From the cell containing the given text, extract its center point as [x, y] coordinate. 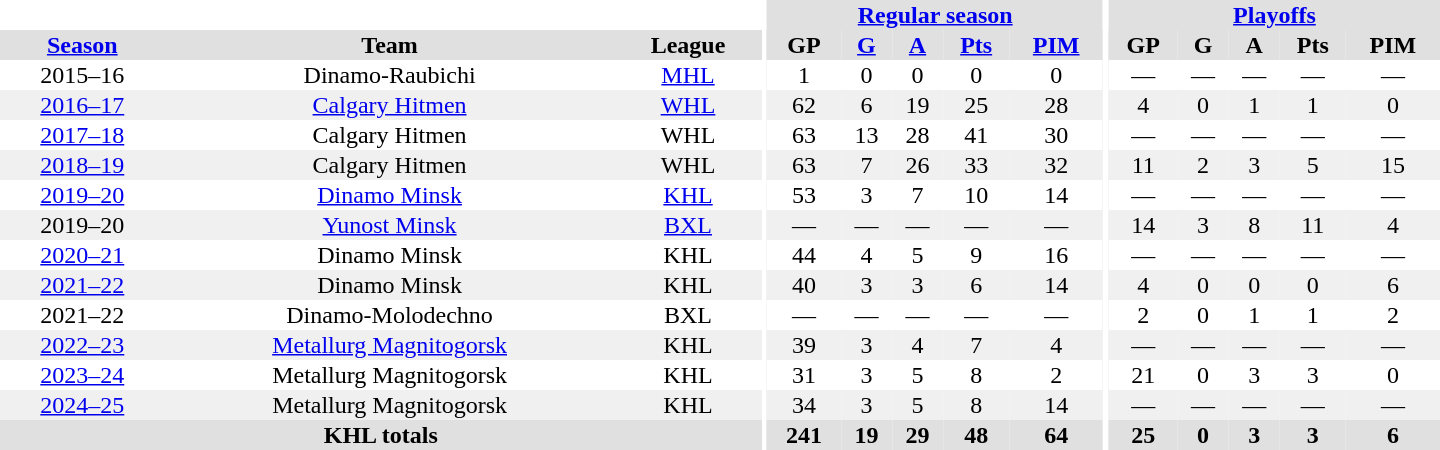
10 [976, 195]
21 [1144, 375]
Season [82, 45]
2016–17 [82, 105]
30 [1056, 135]
Team [390, 45]
62 [804, 105]
29 [918, 435]
Regular season [935, 15]
40 [804, 285]
MHL [688, 75]
16 [1056, 255]
33 [976, 165]
15 [1393, 165]
31 [804, 375]
2023–24 [82, 375]
64 [1056, 435]
2022–23 [82, 345]
2024–25 [82, 405]
39 [804, 345]
13 [866, 135]
32 [1056, 165]
41 [976, 135]
2018–19 [82, 165]
KHL totals [380, 435]
26 [918, 165]
2017–18 [82, 135]
Dinamo-Raubichi [390, 75]
Yunost Minsk [390, 225]
9 [976, 255]
Dinamo-Molodechno [390, 315]
League [688, 45]
2020–21 [82, 255]
44 [804, 255]
241 [804, 435]
Playoffs [1274, 15]
53 [804, 195]
34 [804, 405]
48 [976, 435]
2015–16 [82, 75]
